Provide the (x, y) coordinate of the cell's center where the given text is located.  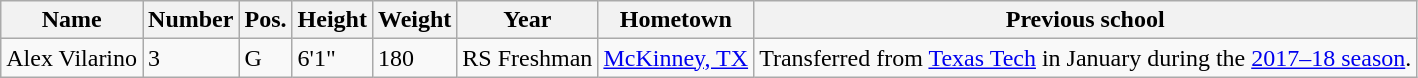
Pos. (266, 20)
Height (332, 20)
Previous school (1086, 20)
Weight (414, 20)
Name (72, 20)
Transferred from Texas Tech in January during the 2017–18 season. (1086, 58)
Alex Vilarino (72, 58)
180 (414, 58)
RS Freshman (528, 58)
McKinney, TX (676, 58)
Hometown (676, 20)
6'1" (332, 58)
G (266, 58)
3 (191, 58)
Number (191, 20)
Year (528, 20)
